Output the [X, Y] coordinate of the center of the cell containing the given text.  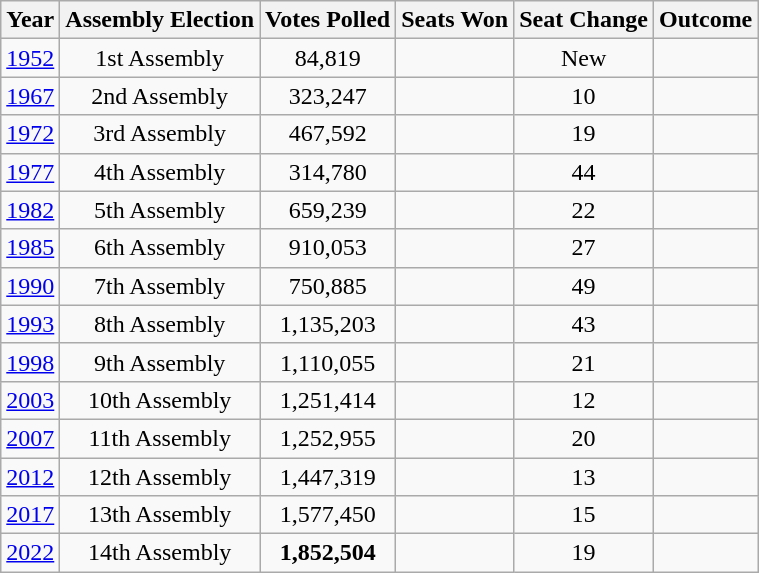
43 [584, 324]
659,239 [328, 210]
1990 [30, 286]
1993 [30, 324]
467,592 [328, 134]
4th Assembly [160, 172]
12 [584, 400]
1st Assembly [160, 58]
1952 [30, 58]
15 [584, 515]
22 [584, 210]
1,447,319 [328, 477]
1,577,450 [328, 515]
2022 [30, 553]
13th Assembly [160, 515]
1977 [30, 172]
Assembly Election [160, 20]
New [584, 58]
2007 [30, 438]
6th Assembly [160, 248]
11th Assembly [160, 438]
27 [584, 248]
3rd Assembly [160, 134]
9th Assembly [160, 362]
323,247 [328, 96]
1,252,955 [328, 438]
7th Assembly [160, 286]
314,780 [328, 172]
1,110,055 [328, 362]
21 [584, 362]
5th Assembly [160, 210]
Votes Polled [328, 20]
1967 [30, 96]
1972 [30, 134]
49 [584, 286]
2nd Assembly [160, 96]
12th Assembly [160, 477]
Seat Change [584, 20]
1,135,203 [328, 324]
2012 [30, 477]
44 [584, 172]
910,053 [328, 248]
13 [584, 477]
2003 [30, 400]
1998 [30, 362]
1982 [30, 210]
750,885 [328, 286]
8th Assembly [160, 324]
Year [30, 20]
1985 [30, 248]
10th Assembly [160, 400]
1,852,504 [328, 553]
Outcome [705, 20]
20 [584, 438]
84,819 [328, 58]
14th Assembly [160, 553]
10 [584, 96]
1,251,414 [328, 400]
Seats Won [455, 20]
2017 [30, 515]
